From the cell containing the given text, extract its center point as (X, Y) coordinate. 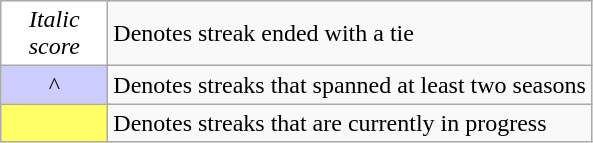
Denotes streaks that spanned at least two seasons (350, 85)
^ (54, 85)
Denotes streaks that are currently in progress (350, 123)
Italic score (54, 34)
Denotes streak ended with a tie (350, 34)
